Extract the [X, Y] coordinate from the center of the cell holding the provided text.  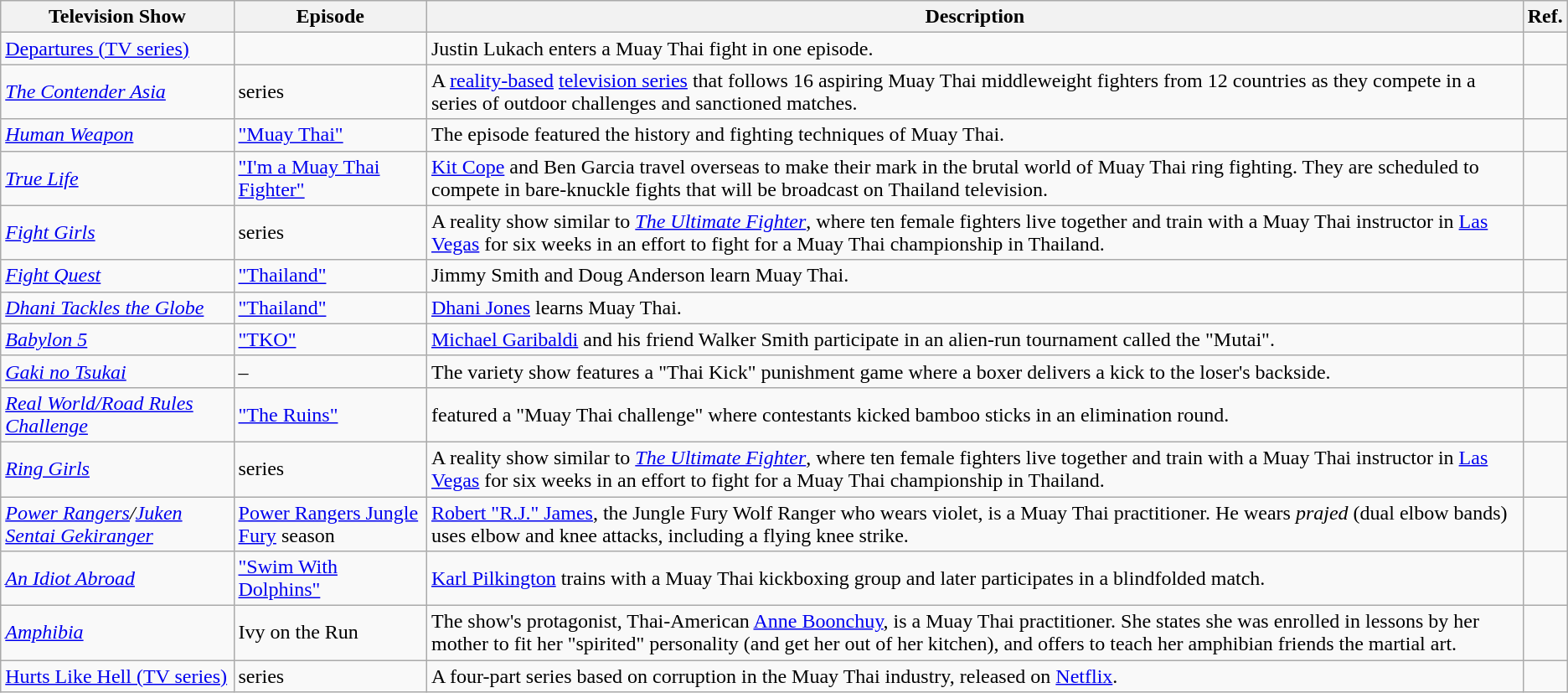
Hurts Like Hell (TV series) [117, 676]
– [330, 371]
Power Rangers Jungle Fury season [330, 523]
"The Ruins" [330, 414]
"Muay Thai" [330, 135]
featured a "Muay Thai challenge" where contestants kicked bamboo sticks in an elimination round. [975, 414]
Description [975, 17]
"Swim With Dolphins" [330, 578]
"TKO" [330, 339]
Dhani Jones learns Muay Thai. [975, 308]
Ivy on the Run [330, 634]
The episode featured the history and fighting techniques of Muay Thai. [975, 135]
Television Show [117, 17]
Babylon 5 [117, 339]
A four-part series based on corruption in the Muay Thai industry, released on Netflix. [975, 676]
Dhani Tackles the Globe [117, 308]
"I'm a Muay Thai Fighter" [330, 178]
Power Rangers/Juken Sentai Gekiranger [117, 523]
Justin Lukach enters a Muay Thai fight in one episode. [975, 49]
The Contender Asia [117, 92]
Michael Garibaldi and his friend Walker Smith participate in an alien-run tournament called the "Mutai". [975, 339]
Amphibia [117, 634]
Fight Girls [117, 233]
Real World/Road Rules Challenge [117, 414]
Gaki no Tsukai [117, 371]
Karl Pilkington trains with a Muay Thai kickboxing group and later participates in a blindfolded match. [975, 578]
Ref. [1545, 17]
Jimmy Smith and Doug Anderson learn Muay Thai. [975, 276]
The variety show features a "Thai Kick" punishment game where a boxer delivers a kick to the loser's backside. [975, 371]
Departures (TV series) [117, 49]
Ring Girls [117, 469]
Episode [330, 17]
Fight Quest [117, 276]
Human Weapon [117, 135]
An Idiot Abroad [117, 578]
True Life [117, 178]
